Determine the [x, y] coordinate at the center of the cell enclosing the given text.  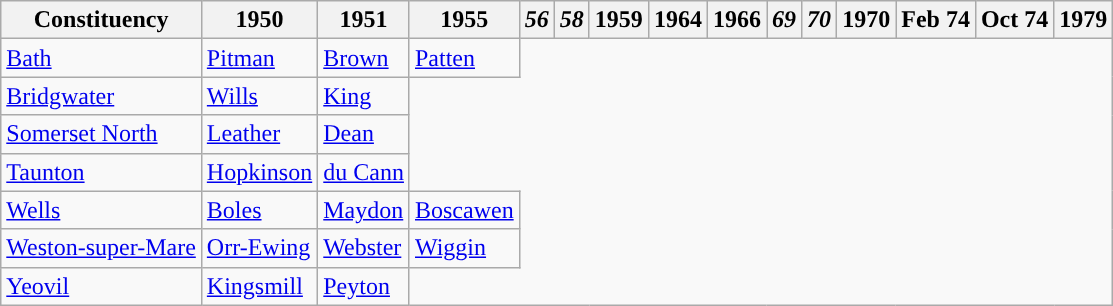
King [364, 96]
Somerset North [102, 134]
Boles [259, 210]
Orr-Ewing [259, 248]
Brown [364, 58]
Peyton [364, 286]
Boscawen [464, 210]
Kingsmill [259, 286]
Yeovil [102, 286]
1964 [678, 20]
Wells [102, 210]
Patten [464, 58]
1950 [259, 20]
Taunton [102, 172]
Oct 74 [1014, 20]
Bath [102, 58]
Leather [259, 134]
1979 [1084, 20]
1959 [618, 20]
Feb 74 [936, 20]
58 [572, 20]
Wiggin [464, 248]
Bridgwater [102, 96]
Pitman [259, 58]
1955 [464, 20]
Hopkinson [259, 172]
1966 [736, 20]
Webster [364, 248]
Constituency [102, 20]
1970 [866, 20]
70 [820, 20]
Maydon [364, 210]
69 [784, 20]
Wills [259, 96]
1951 [364, 20]
Dean [364, 134]
Weston-super-Mare [102, 248]
du Cann [364, 172]
56 [536, 20]
